Output the (x, y) coordinate of the center of the cell containing the given text.  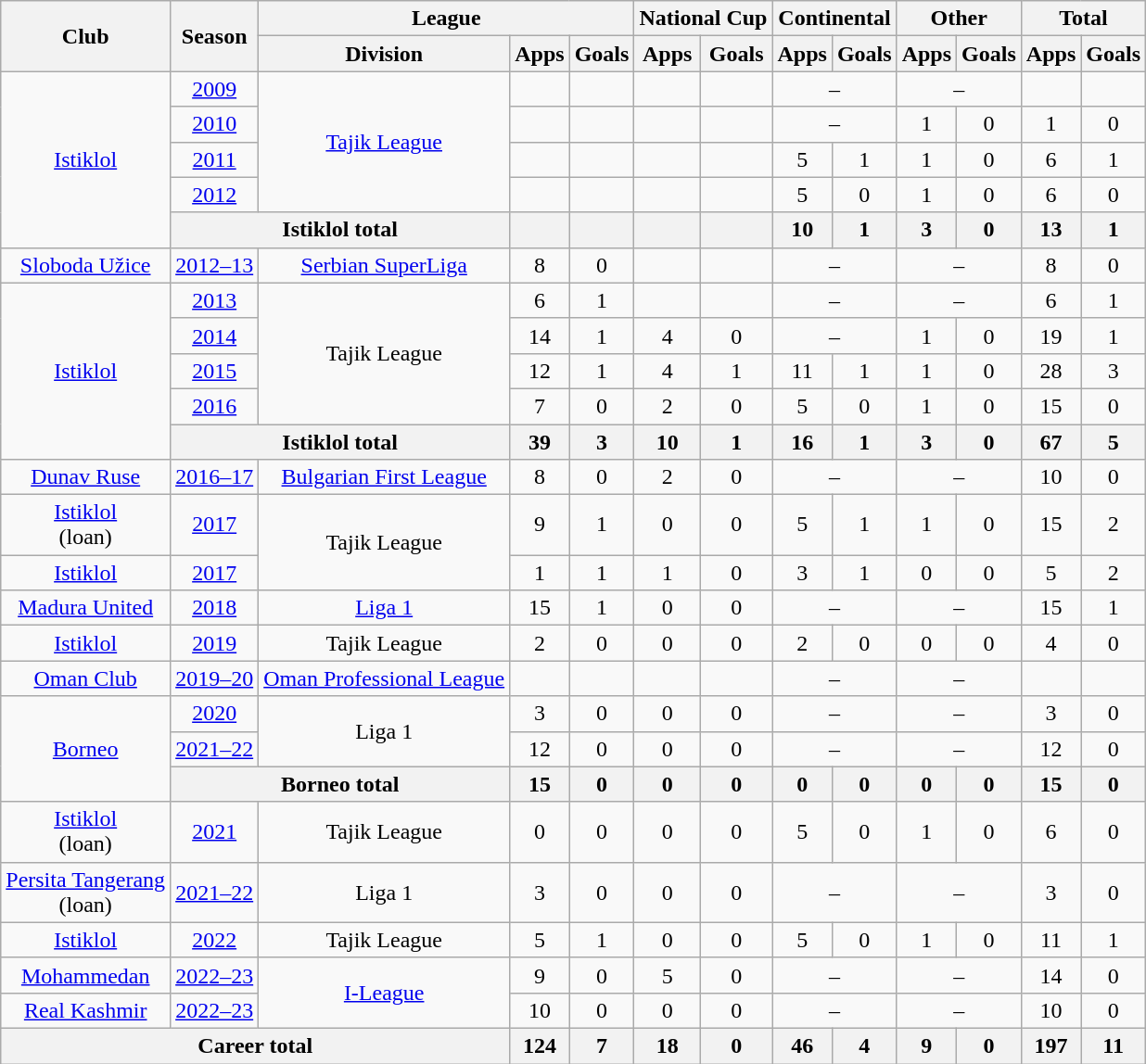
Borneo total (340, 784)
2010 (215, 124)
16 (802, 442)
2012–13 (215, 265)
Continental (834, 19)
2019 (215, 643)
2015 (215, 371)
28 (1050, 371)
13 (1050, 230)
2013 (215, 300)
2009 (215, 89)
2012 (215, 195)
I-League (384, 993)
18 (668, 1045)
Borneo (85, 749)
Career total (256, 1045)
League (447, 19)
2022 (215, 940)
Madura United (85, 608)
Other (959, 19)
Club (85, 36)
39 (540, 442)
19 (1050, 336)
Oman Club (85, 678)
Oman Professional League (384, 678)
2016–17 (215, 477)
2019–20 (215, 678)
2021 (215, 832)
46 (802, 1045)
197 (1050, 1045)
Sloboda Užice (85, 265)
Real Kashmir (85, 1010)
2011 (215, 159)
Bulgarian First League (384, 477)
Division (384, 54)
Serbian SuperLiga (384, 265)
2020 (215, 714)
124 (540, 1045)
Season (215, 36)
2016 (215, 406)
Mohammedan (85, 975)
Persita Tangerang (loan) (85, 892)
National Cup (703, 19)
Dunav Ruse (85, 477)
67 (1050, 442)
2018 (215, 608)
Total (1083, 19)
2014 (215, 336)
